From the cell containing the given text, extract its center point as (X, Y) coordinate. 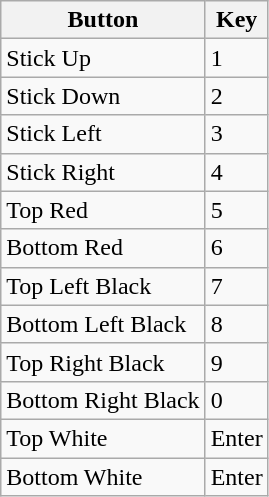
Stick Left (103, 134)
2 (236, 96)
Bottom White (103, 477)
Top White (103, 438)
Bottom Left Black (103, 324)
6 (236, 248)
Top Right Black (103, 362)
Stick Right (103, 172)
Bottom Red (103, 248)
5 (236, 210)
8 (236, 324)
Key (236, 20)
0 (236, 400)
Top Left Black (103, 286)
Top Red (103, 210)
3 (236, 134)
Button (103, 20)
4 (236, 172)
Bottom Right Black (103, 400)
9 (236, 362)
7 (236, 286)
Stick Up (103, 58)
1 (236, 58)
Stick Down (103, 96)
